Find where the given text appears and provide that cell's center as [X, Y] coordinate. 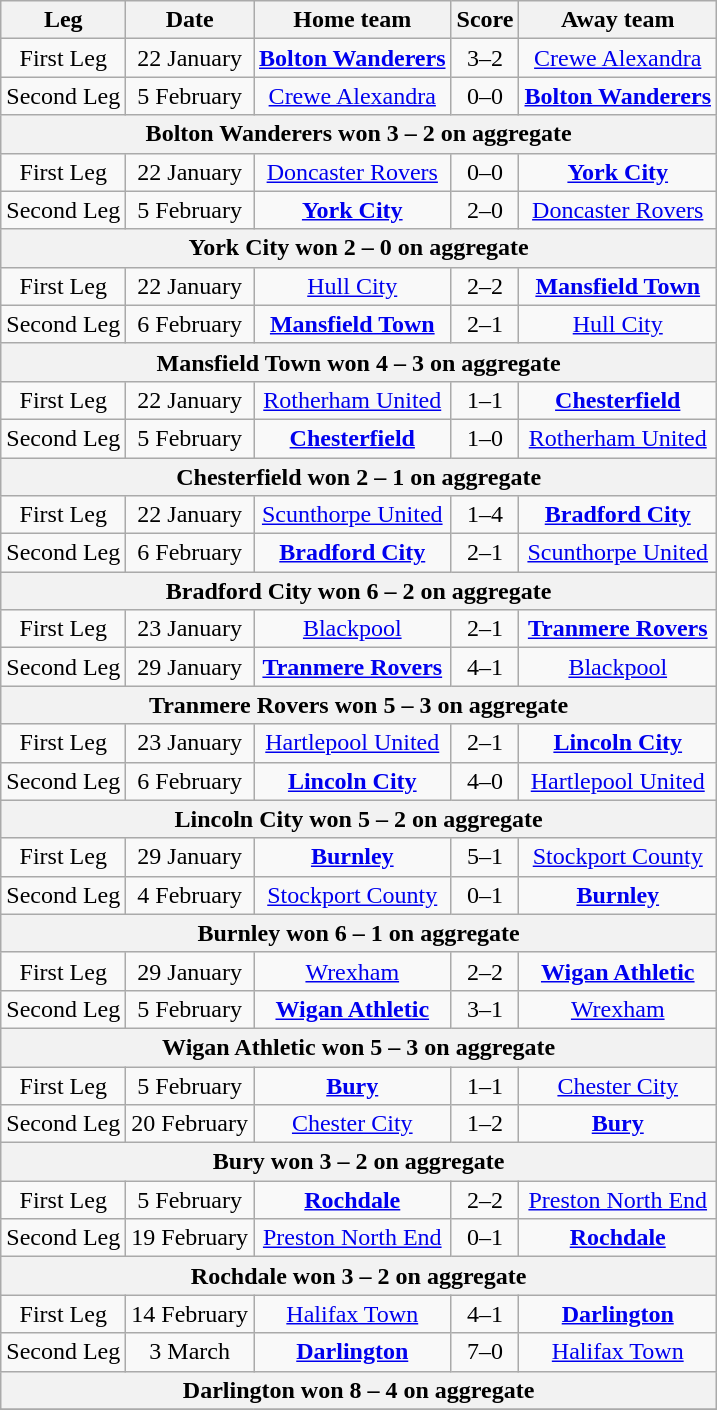
1–0 [485, 438]
Away team [618, 20]
5–1 [485, 857]
Burnley won 6 – 1 on aggregate [359, 933]
19 February [190, 1238]
3 March [190, 1352]
Mansfield Town won 4 – 3 on aggregate [359, 362]
Chesterfield won 2 – 1 on aggregate [359, 477]
Bradford City won 6 – 2 on aggregate [359, 591]
Rochdale won 3 – 2 on aggregate [359, 1276]
Bury won 3 – 2 on aggregate [359, 1162]
Lincoln City won 5 – 2 on aggregate [359, 819]
1–4 [485, 515]
Darlington won 8 – 4 on aggregate [359, 1390]
4–0 [485, 781]
Date [190, 20]
Leg [64, 20]
3–1 [485, 1009]
Tranmere Rovers won 5 – 3 on aggregate [359, 705]
3–2 [485, 58]
20 February [190, 1124]
Wigan Athletic won 5 – 3 on aggregate [359, 1047]
2–0 [485, 210]
Bolton Wanderers won 3 – 2 on aggregate [359, 134]
1–2 [485, 1124]
7–0 [485, 1352]
4 February [190, 895]
Score [485, 20]
14 February [190, 1314]
Home team [353, 20]
York City won 2 – 0 on aggregate [359, 248]
